Return [X, Y] of the center of cell containing provided text 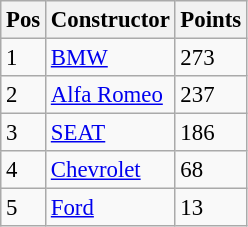
1 [24, 58]
Alfa Romeo [111, 95]
4 [24, 170]
68 [210, 170]
5 [24, 208]
SEAT [111, 133]
Points [210, 20]
13 [210, 208]
273 [210, 58]
BMW [111, 58]
2 [24, 95]
3 [24, 133]
Chevrolet [111, 170]
186 [210, 133]
Ford [111, 208]
237 [210, 95]
Pos [24, 20]
Constructor [111, 20]
